Capture the cell that displays the provided text and extract its [X, Y] central coordinate. 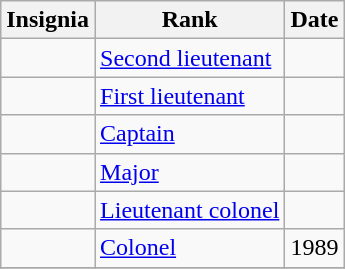
Insignia [48, 20]
Date [314, 20]
Lieutenant colonel [190, 210]
1989 [314, 248]
Rank [190, 20]
Major [190, 172]
Colonel [190, 248]
Captain [190, 134]
Second lieutenant [190, 58]
First lieutenant [190, 96]
